Locate the cell with the specified text and output its (x, y) center coordinate. 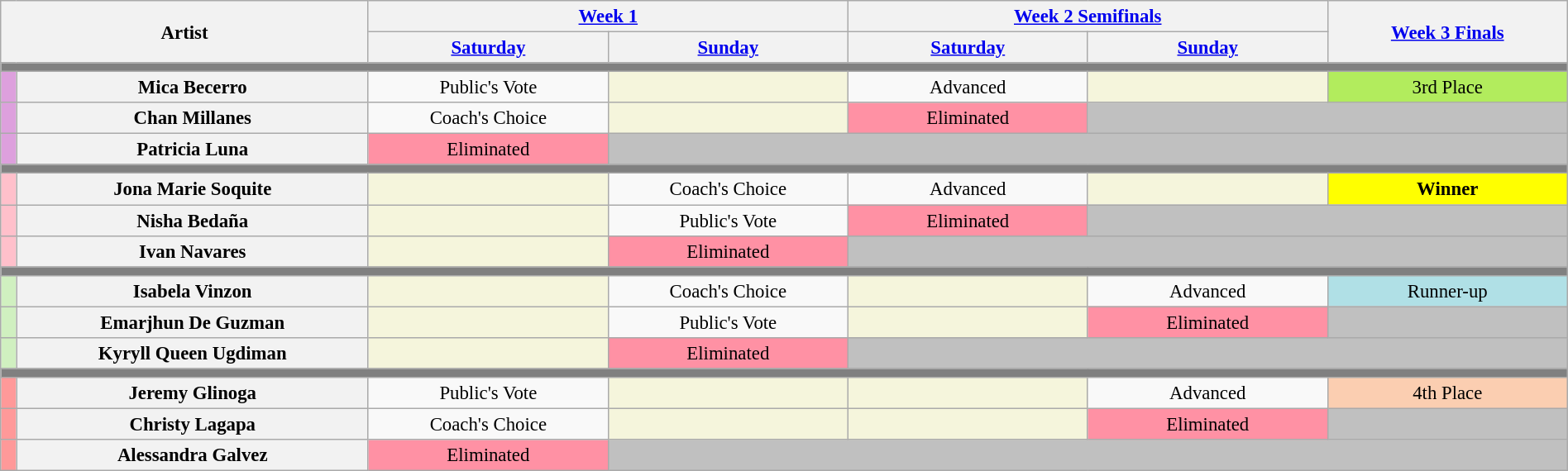
Week 1 (608, 17)
4th Place (1447, 393)
Jeremy Glinoga (192, 393)
Chan Millanes (192, 118)
Patricia Luna (192, 150)
Runner-up (1447, 291)
Alessandra Galvez (192, 455)
3rd Place (1447, 88)
Week 2 Semifinals (1088, 17)
Winner (1447, 189)
Jona Marie Soquite (192, 189)
Ivan Navares (192, 251)
Week 3 Finals (1447, 31)
Isabela Vinzon (192, 291)
Nisha Bedaña (192, 221)
Kyryll Queen Ugdiman (192, 354)
Mica Becerro (192, 88)
Artist (185, 31)
Christy Lagapa (192, 424)
Emarjhun De Guzman (192, 322)
